For the text-containing cell, return its midpoint in [x, y] coordinate format. 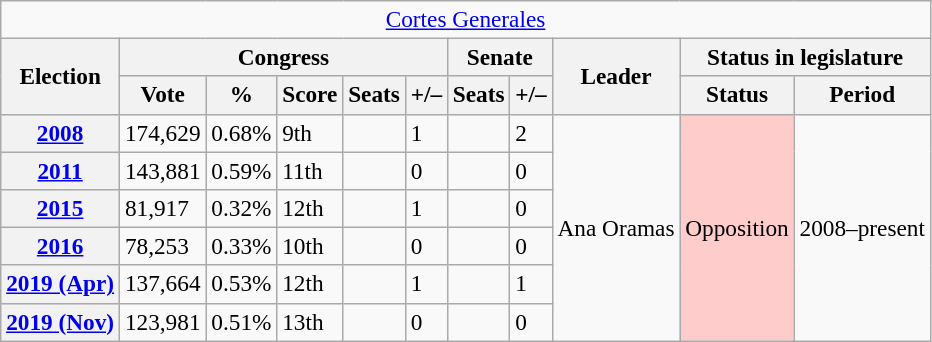
Ana Oramas [616, 228]
0.51% [242, 322]
Status [737, 95]
Status in legislature [805, 57]
Vote [162, 95]
0.53% [242, 284]
2019 (Apr) [60, 284]
Score [310, 95]
81,917 [162, 208]
137,664 [162, 284]
0.32% [242, 208]
2 [531, 133]
174,629 [162, 133]
13th [310, 322]
123,981 [162, 322]
Period [862, 95]
2019 (Nov) [60, 322]
9th [310, 133]
2011 [60, 170]
0.59% [242, 170]
Cortes Generales [466, 19]
2008 [60, 133]
Congress [283, 57]
2015 [60, 208]
78,253 [162, 246]
Election [60, 76]
10th [310, 246]
Opposition [737, 228]
% [242, 95]
11th [310, 170]
0.33% [242, 246]
0.68% [242, 133]
2016 [60, 246]
Senate [500, 57]
143,881 [162, 170]
Leader [616, 76]
2008–present [862, 228]
